Identify which cell holds the provided text, then report its [x, y] central coordinate. 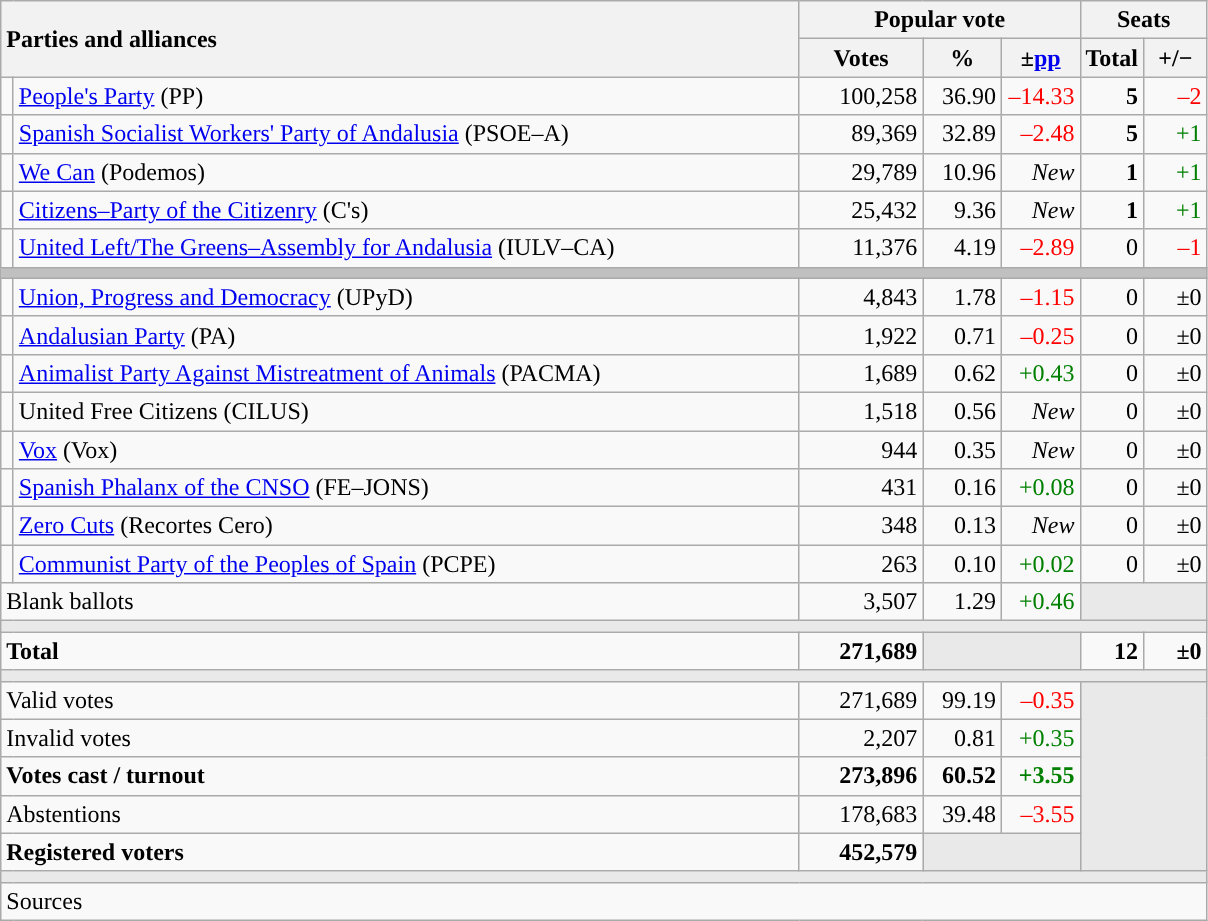
1,518 [861, 411]
–2.48 [1040, 134]
–2 [1176, 96]
Votes [861, 58]
Seats [1144, 20]
1,922 [861, 335]
89,369 [861, 134]
99.19 [962, 700]
Blank ballots [400, 602]
0.10 [962, 564]
% [962, 58]
178,683 [861, 814]
Zero Cuts (Recortes Cero) [406, 526]
452,579 [861, 852]
29,789 [861, 172]
Votes cast / turnout [400, 776]
11,376 [861, 248]
0.13 [962, 526]
263 [861, 564]
Andalusian Party (PA) [406, 335]
60.52 [962, 776]
Spanish Socialist Workers' Party of Andalusia (PSOE–A) [406, 134]
Sources [604, 901]
0.16 [962, 488]
2,207 [861, 738]
–1.15 [1040, 297]
32.89 [962, 134]
+0.08 [1040, 488]
0.81 [962, 738]
–1 [1176, 248]
944 [861, 449]
3,507 [861, 602]
Spanish Phalanx of the CNSO (FE–JONS) [406, 488]
+0.35 [1040, 738]
Communist Party of the Peoples of Spain (PCPE) [406, 564]
0.62 [962, 373]
–0.35 [1040, 700]
Invalid votes [400, 738]
+0.46 [1040, 602]
12 [1112, 651]
People's Party (PP) [406, 96]
–0.25 [1040, 335]
0.35 [962, 449]
–2.89 [1040, 248]
1.78 [962, 297]
Abstentions [400, 814]
348 [861, 526]
431 [861, 488]
0.71 [962, 335]
36.90 [962, 96]
–3.55 [1040, 814]
Animalist Party Against Mistreatment of Animals (PACMA) [406, 373]
+/− [1176, 58]
4.19 [962, 248]
Citizens–Party of the Citizenry (C's) [406, 210]
1,689 [861, 373]
0.56 [962, 411]
10.96 [962, 172]
Union, Progress and Democracy (UPyD) [406, 297]
273,896 [861, 776]
39.48 [962, 814]
+3.55 [1040, 776]
We Can (Podemos) [406, 172]
9.36 [962, 210]
Registered voters [400, 852]
4,843 [861, 297]
Parties and alliances [400, 39]
1.29 [962, 602]
±pp [1040, 58]
United Left/The Greens–Assembly for Andalusia (IULV–CA) [406, 248]
United Free Citizens (CILUS) [406, 411]
+0.43 [1040, 373]
Vox (Vox) [406, 449]
–14.33 [1040, 96]
100,258 [861, 96]
25,432 [861, 210]
+0.02 [1040, 564]
Valid votes [400, 700]
Popular vote [940, 20]
